Return [x, y] of the center of cell containing provided text 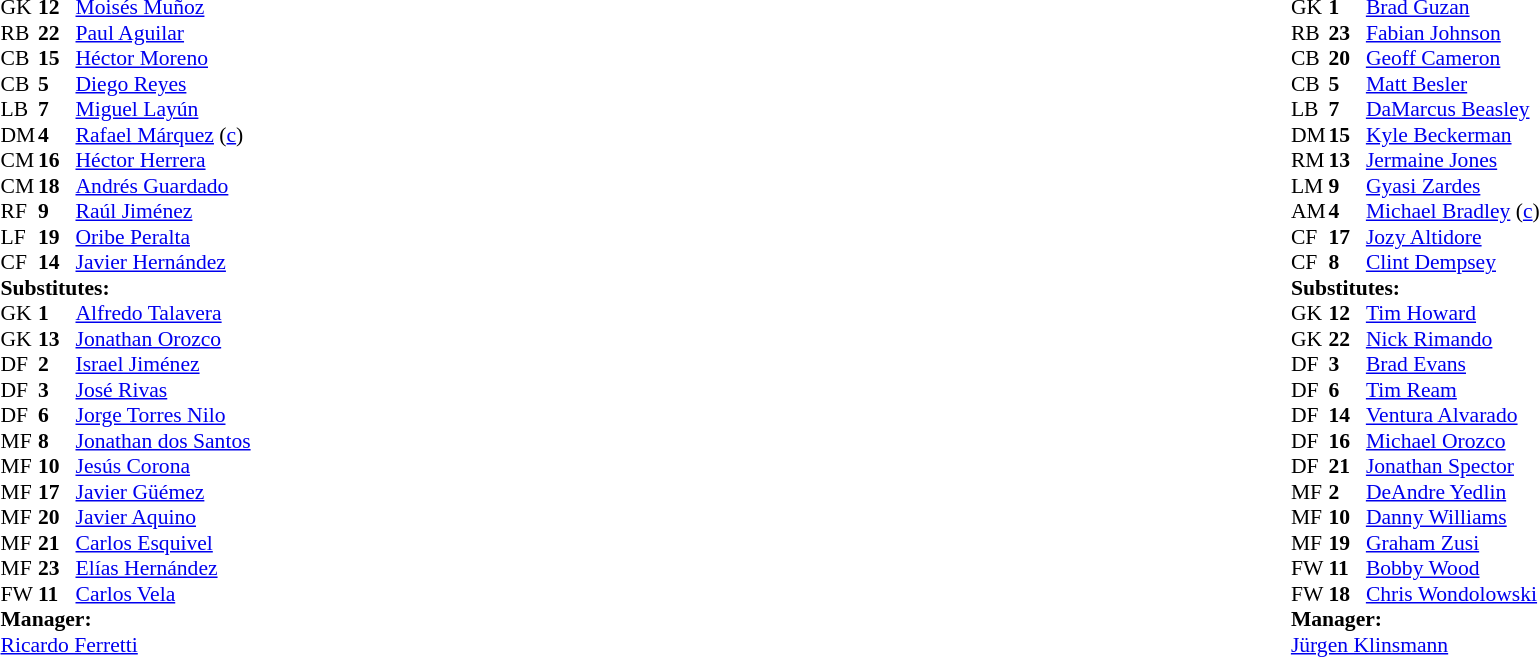
Javier Güémez [164, 492]
1 [57, 313]
LF [19, 237]
LM [1310, 186]
Miguel Layún [164, 109]
Jonathan Orozco [164, 339]
Carlos Vela [164, 594]
Israel Jiménez [164, 365]
12 [1347, 313]
RM [1310, 161]
Alfredo Talavera [164, 313]
José Rivas [164, 390]
Jorge Torres Nilo [164, 415]
Javier Aquino [164, 517]
Oribe Peralta [164, 237]
Diego Reyes [164, 84]
Javier Hernández [164, 263]
Héctor Moreno [164, 59]
Héctor Herrera [164, 161]
Raúl Jiménez [164, 211]
Rafael Márquez (c) [164, 135]
Manager: [125, 619]
Paul Aguilar [164, 33]
RF [19, 211]
Jesús Corona [164, 467]
Elías Hernández [164, 569]
Carlos Esquivel [164, 543]
Substitutes: [125, 288]
Jonathan dos Santos [164, 441]
Andrés Guardado [164, 186]
AM [1310, 211]
